Return the [x, y] coordinate for the center point of the cell that contains the specified text.  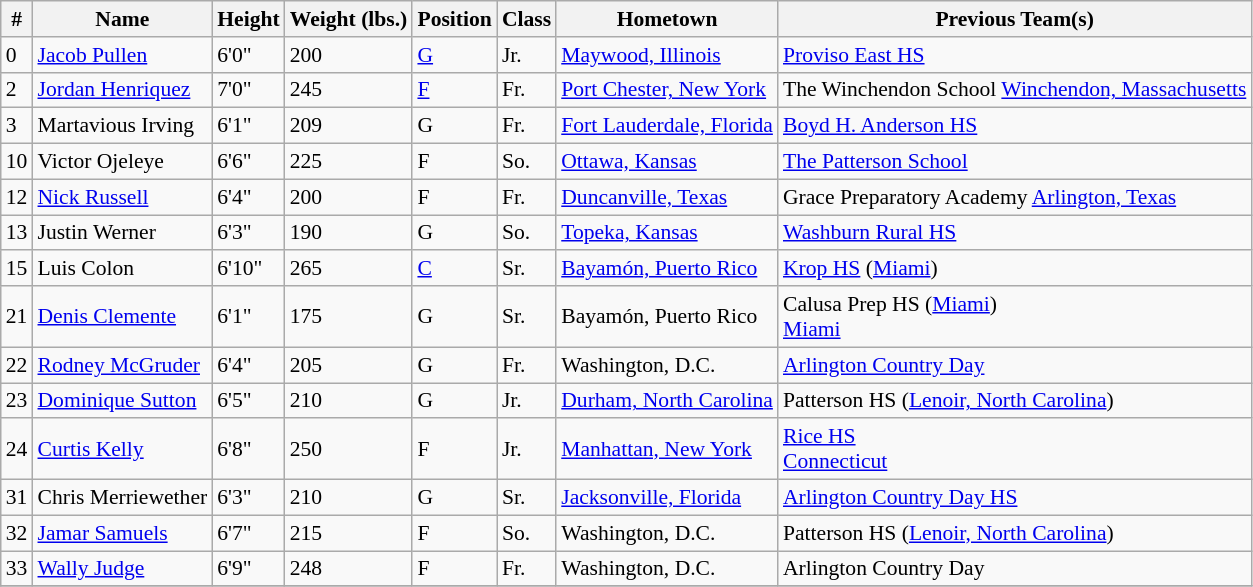
Height [248, 19]
205 [349, 365]
245 [349, 90]
6'0" [248, 55]
265 [349, 269]
6'6" [248, 162]
6'8" [248, 450]
C [454, 269]
Washburn Rural HS [1014, 233]
Weight (lbs.) [349, 19]
Wally Judge [122, 569]
Krop HS (Miami) [1014, 269]
Dominique Sutton [122, 401]
21 [17, 316]
# [17, 19]
Manhattan, New York [667, 450]
Proviso East HS [1014, 55]
6'7" [248, 533]
Jamar Samuels [122, 533]
2 [17, 90]
0 [17, 55]
Chris Merriewether [122, 498]
Martavious Irving [122, 126]
Class [526, 19]
250 [349, 450]
Duncanville, Texas [667, 197]
12 [17, 197]
33 [17, 569]
Topeka, Kansas [667, 233]
10 [17, 162]
Curtis Kelly [122, 450]
Previous Team(s) [1014, 19]
Jacksonville, Florida [667, 498]
209 [349, 126]
Arlington Country Day HS [1014, 498]
The Winchendon School Winchendon, Massachusetts [1014, 90]
The Patterson School [1014, 162]
Position [454, 19]
Boyd H. Anderson HS [1014, 126]
175 [349, 316]
248 [349, 569]
Name [122, 19]
31 [17, 498]
15 [17, 269]
Luis Colon [122, 269]
Fort Lauderdale, Florida [667, 126]
225 [349, 162]
215 [349, 533]
Hometown [667, 19]
Rice HSConnecticut [1014, 450]
22 [17, 365]
Justin Werner [122, 233]
3 [17, 126]
Ottawa, Kansas [667, 162]
Victor Ojeleye [122, 162]
Rodney McGruder [122, 365]
Jordan Henriquez [122, 90]
6'5" [248, 401]
Jacob Pullen [122, 55]
Calusa Prep HS (Miami)Miami [1014, 316]
Denis Clemente [122, 316]
6'9" [248, 569]
Port Chester, New York [667, 90]
32 [17, 533]
23 [17, 401]
24 [17, 450]
7'0" [248, 90]
Maywood, Illinois [667, 55]
6'10" [248, 269]
13 [17, 233]
Nick Russell [122, 197]
190 [349, 233]
Grace Preparatory Academy Arlington, Texas [1014, 197]
Durham, North Carolina [667, 401]
